Output the [x, y] coordinate of the center of the cell containing the given text.  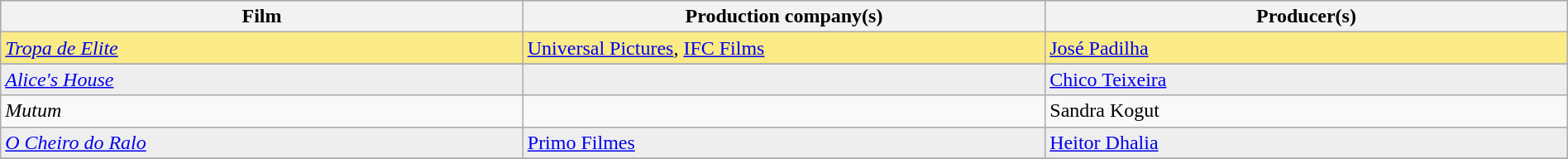
Primo Filmes [784, 142]
Mutum [262, 111]
Production company(s) [784, 17]
O Cheiro do Ralo [262, 142]
Sandra Kogut [1307, 111]
José Padilha [1307, 48]
Universal Pictures, IFC Films [784, 48]
Producer(s) [1307, 17]
Alice's House [262, 79]
Heitor Dhalia [1307, 142]
Film [262, 17]
Chico Teixeira [1307, 79]
Tropa de Elite [262, 48]
